Extract the [x, y] coordinate from the center of the cell holding the provided text.  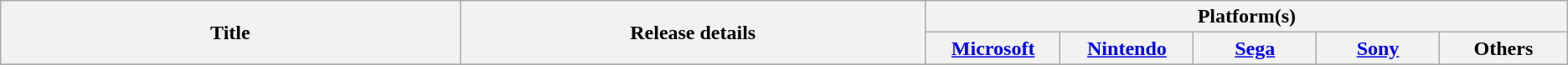
Sony [1377, 48]
Others [1504, 48]
Platform(s) [1246, 17]
Sega [1255, 48]
Release details [693, 32]
Title [230, 32]
Nintendo [1127, 48]
Microsoft [993, 48]
